Capture the cell that displays the provided text and extract its (x, y) central coordinate. 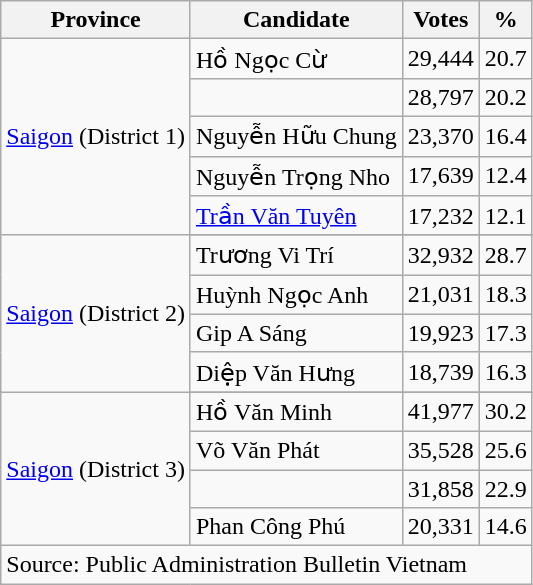
Huỳnh Ngọc Anh (296, 295)
Candidate (296, 20)
Saigon (District 2) (96, 314)
Source: Public Administration Bulletin Vietnam (267, 565)
41,977 (440, 412)
23,370 (440, 136)
32,932 (440, 255)
Nguyễn Hữu Chung (296, 136)
17,639 (440, 176)
17.3 (506, 333)
16.3 (506, 372)
12.4 (506, 176)
Trương Vi Trí (296, 255)
Saigon (District 3) (96, 469)
20.7 (506, 59)
Phan Công Phú (296, 527)
Nguyễn Trọng Nho (296, 176)
Saigon (District 1) (96, 137)
14.6 (506, 527)
Hồ Văn Minh (296, 412)
20.2 (506, 97)
29,444 (440, 59)
18,739 (440, 372)
31,858 (440, 489)
Votes (440, 20)
17,232 (440, 216)
Võ Văn Phát (296, 450)
20,331 (440, 527)
12.1 (506, 216)
28.7 (506, 255)
Diệp Văn Hưng (296, 372)
28,797 (440, 97)
% (506, 20)
30.2 (506, 412)
19,923 (440, 333)
25.6 (506, 450)
21,031 (440, 295)
Province (96, 20)
22.9 (506, 489)
Gip A Sáng (296, 333)
18.3 (506, 295)
16.4 (506, 136)
Trần Văn Tuyên (296, 216)
Hồ Ngọc Cừ (296, 59)
35,528 (440, 450)
